Determine the [X, Y] coordinate at the center of the cell enclosing the given text.  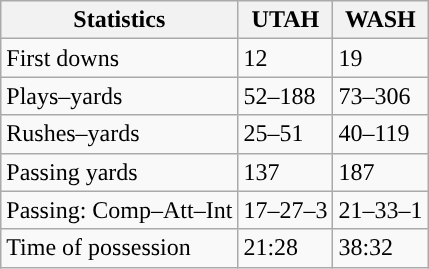
Passing yards [120, 172]
Passing: Comp–Att–Int [120, 210]
Statistics [120, 20]
19 [380, 58]
12 [286, 58]
73–306 [380, 96]
40–119 [380, 134]
Time of possession [120, 248]
WASH [380, 20]
21:28 [286, 248]
38:32 [380, 248]
21–33–1 [380, 210]
UTAH [286, 20]
First downs [120, 58]
52–188 [286, 96]
187 [380, 172]
Plays–yards [120, 96]
17–27–3 [286, 210]
137 [286, 172]
25–51 [286, 134]
Rushes–yards [120, 134]
